Locate the cell with the specified text and output its (X, Y) center coordinate. 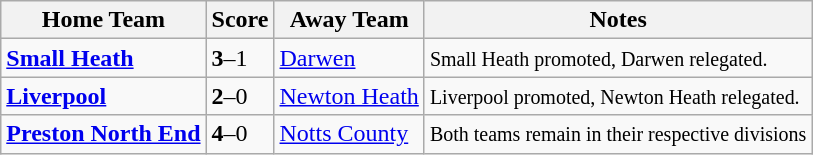
Darwen (349, 58)
Score (240, 20)
Home Team (104, 20)
4–0 (240, 134)
Away Team (349, 20)
Preston North End (104, 134)
2–0 (240, 96)
Small Heath (104, 58)
Liverpool promoted, Newton Heath relegated. (618, 96)
3–1 (240, 58)
Liverpool (104, 96)
Notes (618, 20)
Notts County (349, 134)
Both teams remain in their respective divisions (618, 134)
Newton Heath (349, 96)
Small Heath promoted, Darwen relegated. (618, 58)
